Detect which cell encompasses the target text, then output its [x, y] center coordinate. 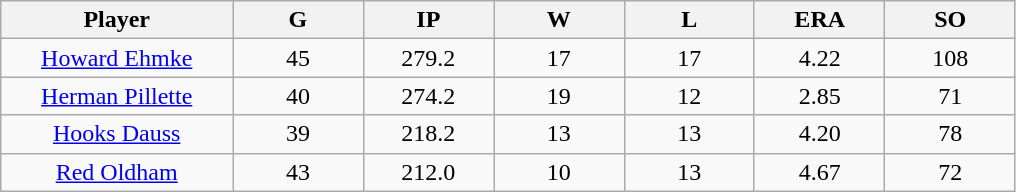
279.2 [428, 58]
274.2 [428, 96]
Herman Pillette [117, 96]
IP [428, 20]
SO [950, 20]
39 [298, 134]
71 [950, 96]
78 [950, 134]
19 [559, 96]
72 [950, 172]
Hooks Dauss [117, 134]
4.22 [819, 58]
40 [298, 96]
L [689, 20]
45 [298, 58]
G [298, 20]
10 [559, 172]
43 [298, 172]
12 [689, 96]
4.67 [819, 172]
108 [950, 58]
W [559, 20]
218.2 [428, 134]
Red Oldham [117, 172]
2.85 [819, 96]
ERA [819, 20]
Player [117, 20]
Howard Ehmke [117, 58]
4.20 [819, 134]
212.0 [428, 172]
